Scan for the cell matching the given text and deliver its [x, y] coordinate at center. 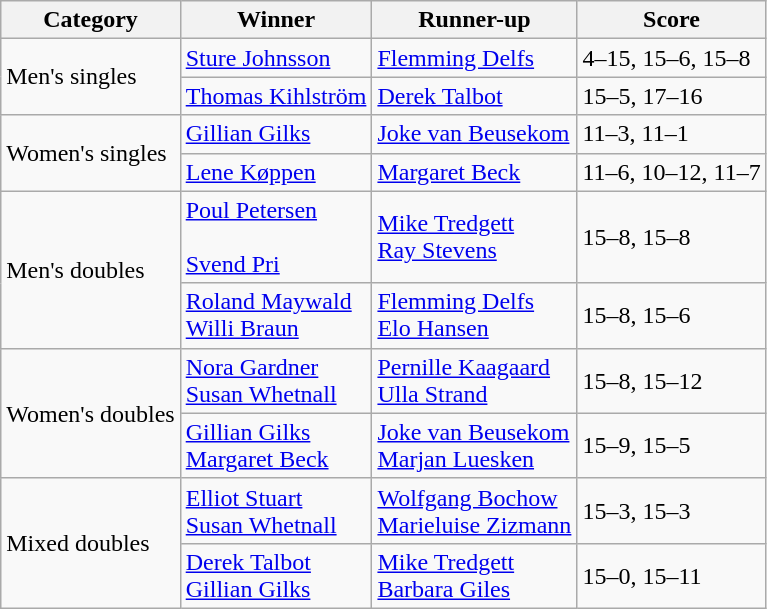
15–0, 15–11 [672, 576]
Pernille Kaagaard Ulla Strand [474, 380]
Elliot Stuart Susan Whetnall [276, 510]
15–3, 15–3 [672, 510]
Poul Petersen Svend Pri [276, 237]
Wolfgang Bochow Marieluise Zizmann [474, 510]
Women's doubles [90, 413]
Mike Tredgett Ray Stevens [474, 237]
Score [672, 20]
15–8, 15–8 [672, 237]
Derek Talbot [474, 96]
Gillian Gilks [276, 134]
15–5, 17–16 [672, 96]
Nora Gardner Susan Whetnall [276, 380]
15–9, 15–5 [672, 446]
Category [90, 20]
Women's singles [90, 153]
Flemming Delfs [474, 58]
Sture Johnsson [276, 58]
Joke van Beusekom [474, 134]
Gillian Gilks Margaret Beck [276, 446]
Runner-up [474, 20]
Thomas Kihlström [276, 96]
4–15, 15–6, 15–8 [672, 58]
Winner [276, 20]
Men's doubles [90, 270]
Lene Køppen [276, 172]
Mike Tredgett Barbara Giles [474, 576]
Roland Maywald Willi Braun [276, 316]
11–3, 11–1 [672, 134]
11–6, 10–12, 11–7 [672, 172]
Derek Talbot Gillian Gilks [276, 576]
Mixed doubles [90, 543]
Flemming Delfs Elo Hansen [474, 316]
Men's singles [90, 77]
15–8, 15–12 [672, 380]
15–8, 15–6 [672, 316]
Margaret Beck [474, 172]
Joke van Beusekom Marjan Luesken [474, 446]
